Identify which cell holds the provided text, then report its (X, Y) central coordinate. 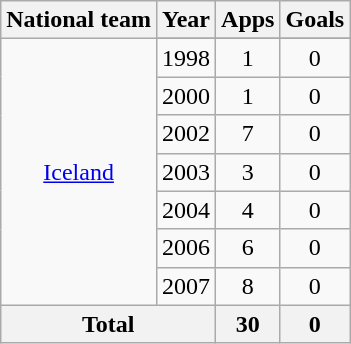
Iceland (79, 172)
2007 (186, 286)
2004 (186, 210)
4 (248, 210)
Apps (248, 20)
2006 (186, 248)
Year (186, 20)
8 (248, 286)
National team (79, 20)
6 (248, 248)
Goals (315, 20)
30 (248, 324)
2002 (186, 134)
1998 (186, 58)
3 (248, 172)
7 (248, 134)
2003 (186, 172)
2000 (186, 96)
Total (108, 324)
